For the text-containing cell, return its midpoint in (x, y) coordinate format. 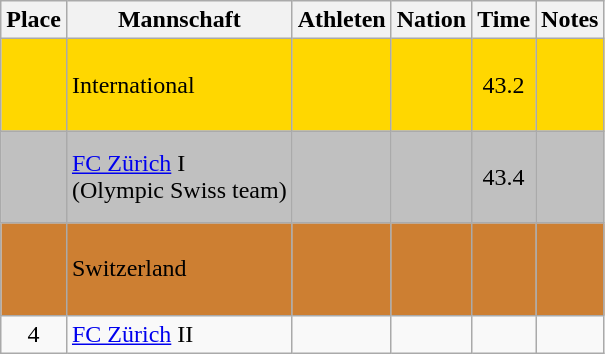
FC Zürich II (179, 334)
Notes (570, 20)
FC Zürich I(Olympic Swiss team) (179, 177)
Athleten (342, 20)
43.2 (504, 85)
Switzerland (179, 269)
43.4 (504, 177)
4 (34, 334)
Time (504, 20)
Mannschaft (179, 20)
Place (34, 20)
International (179, 85)
Nation (431, 20)
